Search for the cell housing the specified text and yield its [X, Y] center coordinate. 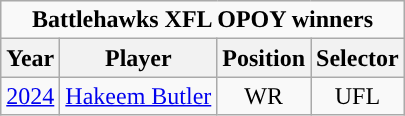
Hakeem Butler [138, 96]
UFL [358, 96]
Year [30, 58]
Selector [358, 58]
2024 [30, 96]
Battlehawks XFL OPOY winners [203, 20]
Position [264, 58]
WR [264, 96]
Player [138, 58]
